For the text-containing cell, return its midpoint in (x, y) coordinate format. 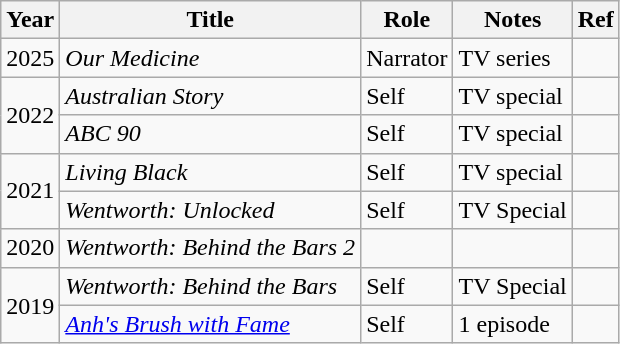
TV series (512, 58)
Title (210, 20)
2022 (30, 115)
2019 (30, 305)
Our Medicine (210, 58)
Wentworth: Unlocked (210, 210)
2020 (30, 248)
Wentworth: Behind the Bars 2 (210, 248)
Wentworth: Behind the Bars (210, 286)
Role (407, 20)
Ref (596, 20)
1 episode (512, 324)
2021 (30, 191)
2025 (30, 58)
Anh's Brush with Fame (210, 324)
Notes (512, 20)
Australian Story (210, 96)
Year (30, 20)
Living Black (210, 172)
ABC 90 (210, 134)
Narrator (407, 58)
